Extract the (x, y) coordinate from the center of the cell holding the provided text.  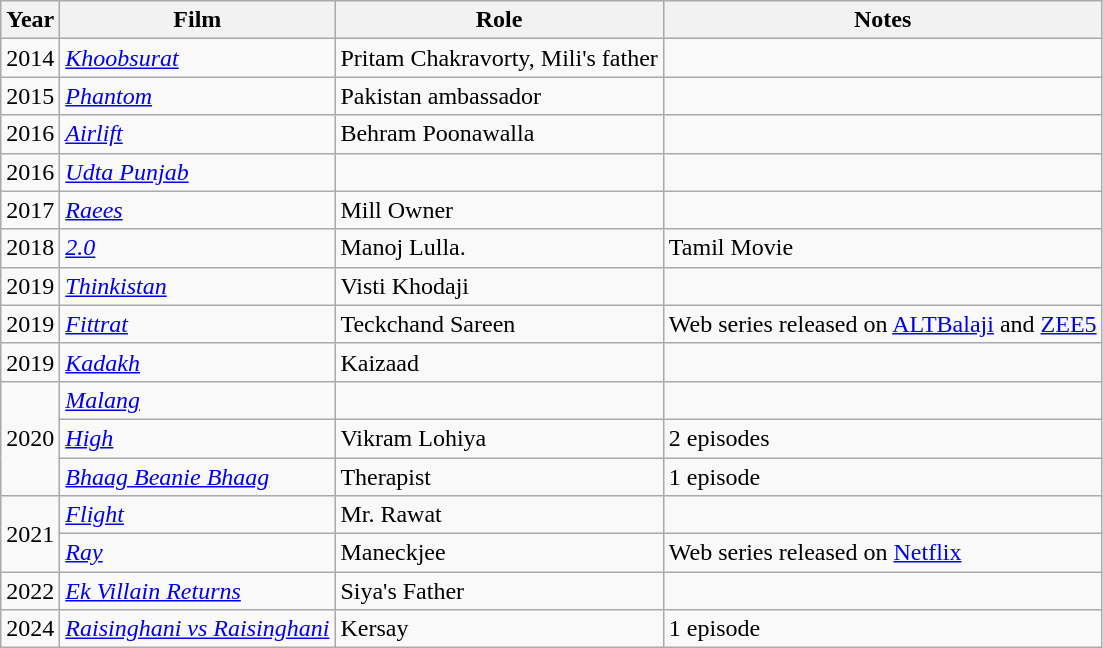
Raees (198, 210)
High (198, 438)
Raisinghani vs Raisinghani (198, 629)
2015 (30, 96)
Visti Khodaji (499, 286)
Flight (198, 515)
Mill Owner (499, 210)
2 episodes (882, 438)
Behram Poonawalla (499, 134)
Phantom (198, 96)
Kaizaad (499, 362)
2020 (30, 438)
2.0 (198, 248)
Notes (882, 20)
Film (198, 20)
2022 (30, 591)
2021 (30, 534)
Therapist (499, 477)
Ek Villain Returns (198, 591)
Maneckjee (499, 553)
Fittrat (198, 324)
2017 (30, 210)
Web series released on Netflix (882, 553)
Year (30, 20)
2018 (30, 248)
Siya's Father (499, 591)
Teckchand Sareen (499, 324)
Tamil Movie (882, 248)
Web series released on ALTBalaji and ZEE5 (882, 324)
Udta Punjab (198, 172)
Ray (198, 553)
Khoobsurat (198, 58)
Airlift (198, 134)
Kadakh (198, 362)
Kersay (499, 629)
Bhaag Beanie Bhaag (198, 477)
Vikram Lohiya (499, 438)
Role (499, 20)
Mr. Rawat (499, 515)
Pritam Chakravorty, Mili's father (499, 58)
Pakistan ambassador (499, 96)
2014 (30, 58)
2024 (30, 629)
Manoj Lulla. (499, 248)
Malang (198, 400)
Thinkistan (198, 286)
